Detect which cell encompasses the target text, then output its [X, Y] center coordinate. 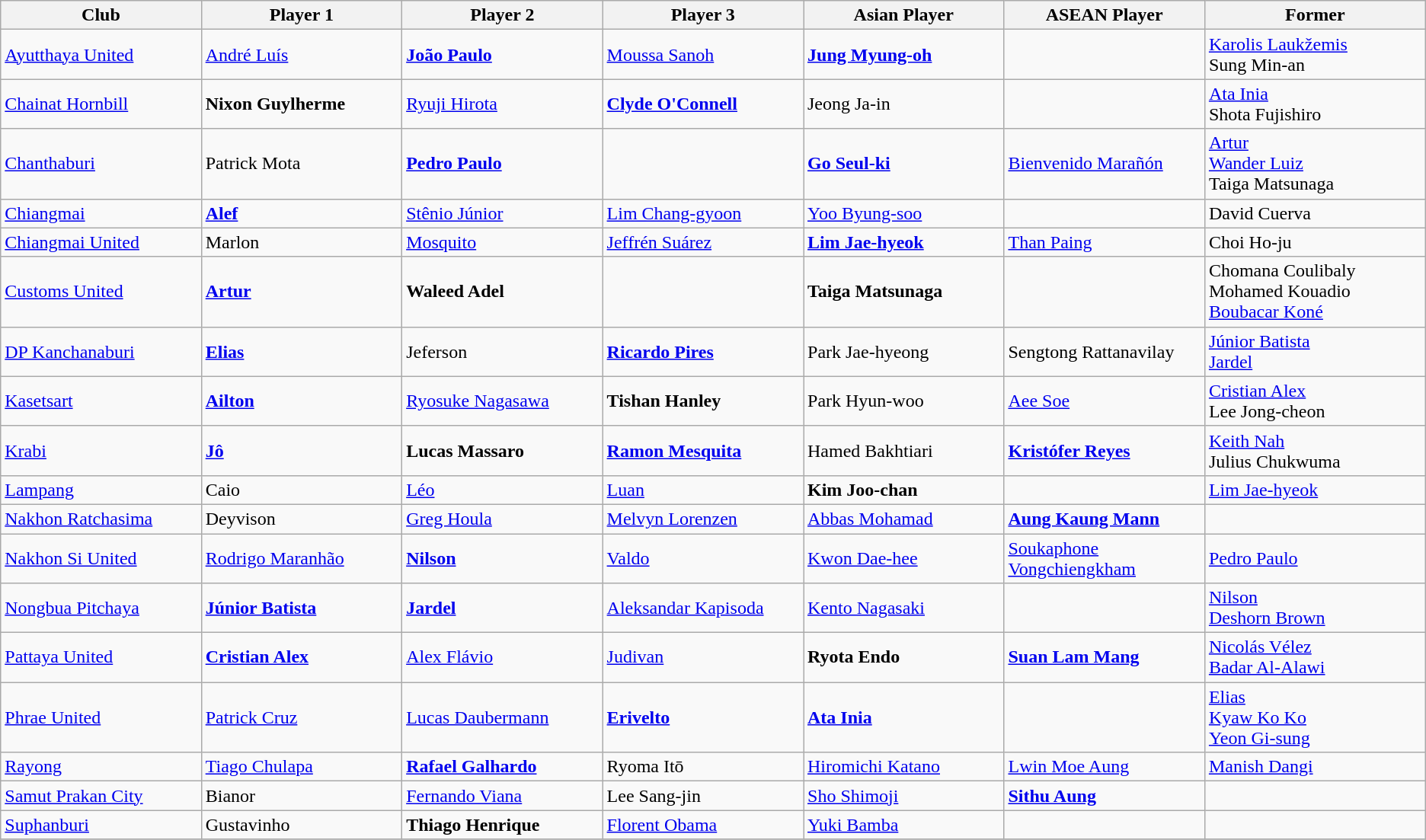
Artur Wander Luiz Taiga Matsunaga [1315, 164]
Kento Nagasaki [903, 608]
Léo [503, 490]
Caio [302, 490]
Rayong [101, 767]
Nilson [503, 557]
Melvyn Lorenzen [702, 519]
Stênio Júnior [503, 213]
Ryuji Hirota [503, 104]
Júnior Batista [302, 608]
Jeferson [503, 352]
Go Seul-ki [903, 164]
Patrick Cruz [302, 717]
Thiago Henrique [503, 825]
Ata Inia Shota Fujishiro [1315, 104]
Taiga Matsunaga [903, 292]
Ayutthaya United [101, 55]
Sho Shimoji [903, 796]
Elias [302, 352]
Lucas Daubermann [503, 717]
Mosquito [503, 242]
Lucas Massaro [503, 451]
Bianor [302, 796]
Júnior Batista Jardel [1315, 352]
Cristian Alex Lee Jong-cheon [1315, 401]
Kristófer Reyes [1105, 451]
Aung Kaung Mann [1105, 519]
Lim Chang-gyoon [702, 213]
Cristian Alex [302, 658]
Choi Ho-ju [1315, 242]
Alef [302, 213]
Moussa Sanoh [702, 55]
Rodrigo Maranhão [302, 557]
Chainat Hornbill [101, 104]
Elias Kyaw Ko Ko Yeon Gi-sung [1315, 717]
Fernando Viana [503, 796]
Keith Nah Julius Chukwuma [1315, 451]
Ata Inia [903, 717]
Hiromichi Katano [903, 767]
Suphanburi [101, 825]
Asian Player [903, 15]
Club [101, 15]
Tiago Chulapa [302, 767]
Erivelto [702, 717]
Jô [302, 451]
Ricardo Pires [702, 352]
Lampang [101, 490]
Nakhon Si United [101, 557]
Samut Prakan City [101, 796]
Player 2 [503, 15]
Aee Soe [1105, 401]
Waleed Adel [503, 292]
Than Paing [1105, 242]
Chomana Coulibaly Mohamed Kouadio Boubacar Koné [1315, 292]
Suan Lam Mang [1105, 658]
David Cuerva [1315, 213]
Phrae United [101, 717]
Nakhon Ratchasima [101, 519]
Nicolás Vélez Badar Al-Alawi [1315, 658]
Chiangmai United [101, 242]
Player 1 [302, 15]
Patrick Mota [302, 164]
Park Jae-hyeong [903, 352]
Chanthaburi [101, 164]
Jeffrén Suárez [702, 242]
Kasetsart [101, 401]
DP Kanchanaburi [101, 352]
Krabi [101, 451]
Soukaphone Vongchiengkham [1105, 557]
Manish Dangi [1315, 767]
Karolis Laukžemis Sung Min-an [1315, 55]
Ryota Endo [903, 658]
Artur [302, 292]
Marlon [302, 242]
Ryosuke Nagasawa [503, 401]
Former [1315, 15]
Luan [702, 490]
Yoo Byung-soo [903, 213]
Kwon Dae-hee [903, 557]
Rafael Galhardo [503, 767]
Jardel [503, 608]
Alex Flávio [503, 658]
Kim Joo-chan [903, 490]
Greg Houla [503, 519]
Chiangmai [101, 213]
Tishan Hanley [702, 401]
Pattaya United [101, 658]
Gustavinho [302, 825]
Jeong Ja-in [903, 104]
Lwin Moe Aung [1105, 767]
Ailton [302, 401]
Player 3 [702, 15]
Ramon Mesquita [702, 451]
Nongbua Pitchaya [101, 608]
ASEAN Player [1105, 15]
Sithu Aung [1105, 796]
Nixon Guylherme [302, 104]
Bienvenido Marañón [1105, 164]
Ryoma Itō [702, 767]
Valdo [702, 557]
Deyvison [302, 519]
Nilson Deshorn Brown [1315, 608]
Florent Obama [702, 825]
Yuki Bamba [903, 825]
Hamed Bakhtiari [903, 451]
João Paulo [503, 55]
Jung Myung-oh [903, 55]
Lee Sang-jin [702, 796]
Abbas Mohamad [903, 519]
Park Hyun-woo [903, 401]
André Luís [302, 55]
Aleksandar Kapisoda [702, 608]
Customs United [101, 292]
Sengtong Rattanavilay [1105, 352]
Judivan [702, 658]
Clyde O'Connell [702, 104]
